Detect which cell encompasses the target text, then output its [X, Y] center coordinate. 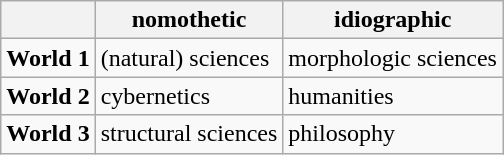
cybernetics [189, 96]
morphologic sciences [393, 58]
World 3 [48, 134]
philosophy [393, 134]
humanities [393, 96]
structural sciences [189, 134]
(natural) sciences [189, 58]
idiographic [393, 20]
World 1 [48, 58]
World 2 [48, 96]
nomothetic [189, 20]
